Scan for the cell matching the given text and deliver its (x, y) coordinate at center. 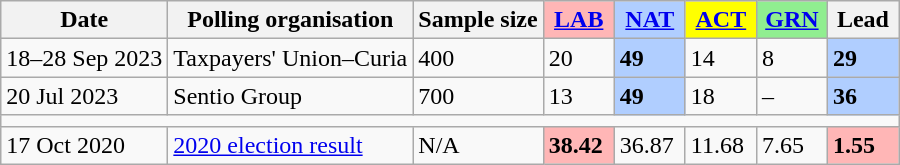
7.65 (792, 145)
400 (478, 58)
Polling organisation (290, 20)
Lead (862, 20)
14 (720, 58)
20 Jul 2023 (84, 96)
18 (720, 96)
NAT (650, 20)
1.55 (862, 145)
Sentio Group (290, 96)
Taxpayers' Union–Curia (290, 58)
18–28 Sep 2023 (84, 58)
36.87 (650, 145)
LAB (578, 20)
20 (578, 58)
– (792, 96)
8 (792, 58)
29 (862, 58)
13 (578, 96)
38.42 (578, 145)
2020 election result (290, 145)
36 (862, 96)
GRN (792, 20)
11.68 (720, 145)
Sample size (478, 20)
ACT (720, 20)
17 Oct 2020 (84, 145)
700 (478, 96)
Date (84, 20)
N/A (478, 145)
